Return the [x, y] coordinate for the center point of the cell that contains the specified text.  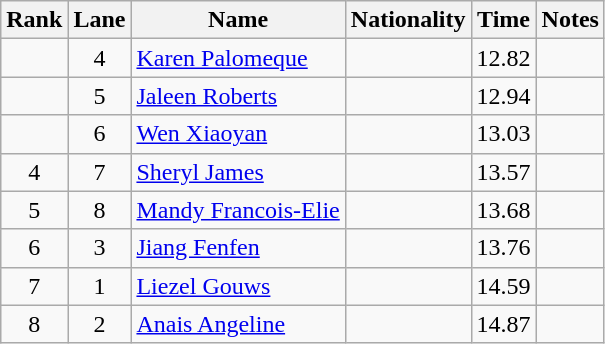
Jiang Fenfen [238, 248]
1 [100, 286]
Wen Xiaoyan [238, 134]
Lane [100, 20]
Karen Palomeque [238, 58]
12.82 [504, 58]
13.68 [504, 210]
Jaleen Roberts [238, 96]
Notes [570, 20]
14.59 [504, 286]
12.94 [504, 96]
Nationality [408, 20]
Time [504, 20]
13.76 [504, 248]
Sheryl James [238, 172]
3 [100, 248]
Rank [34, 20]
13.03 [504, 134]
14.87 [504, 324]
13.57 [504, 172]
Anais Angeline [238, 324]
Liezel Gouws [238, 286]
Mandy Francois-Elie [238, 210]
Name [238, 20]
2 [100, 324]
